Capture the cell that displays the provided text and extract its [x, y] central coordinate. 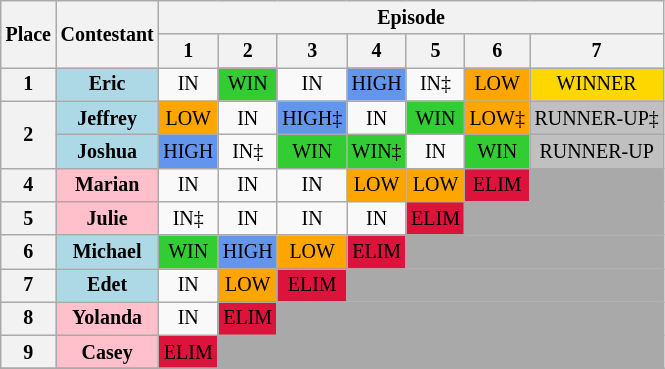
Eric [108, 84]
Yolanda [108, 318]
LOW‡ [498, 118]
9 [28, 352]
Casey [108, 352]
RUNNER-UP‡ [597, 118]
RUNNER-UP [597, 152]
Julie [108, 218]
Place [28, 34]
8 [28, 318]
Joshua [108, 152]
WIN‡ [376, 152]
3 [312, 52]
Marian [108, 184]
Episode [412, 18]
Edet [108, 286]
HIGH‡ [312, 118]
WINNER [597, 84]
Contestant [108, 34]
Michael [108, 252]
Jeffrey [108, 118]
